Locate the cell with the specified text and output its [x, y] center coordinate. 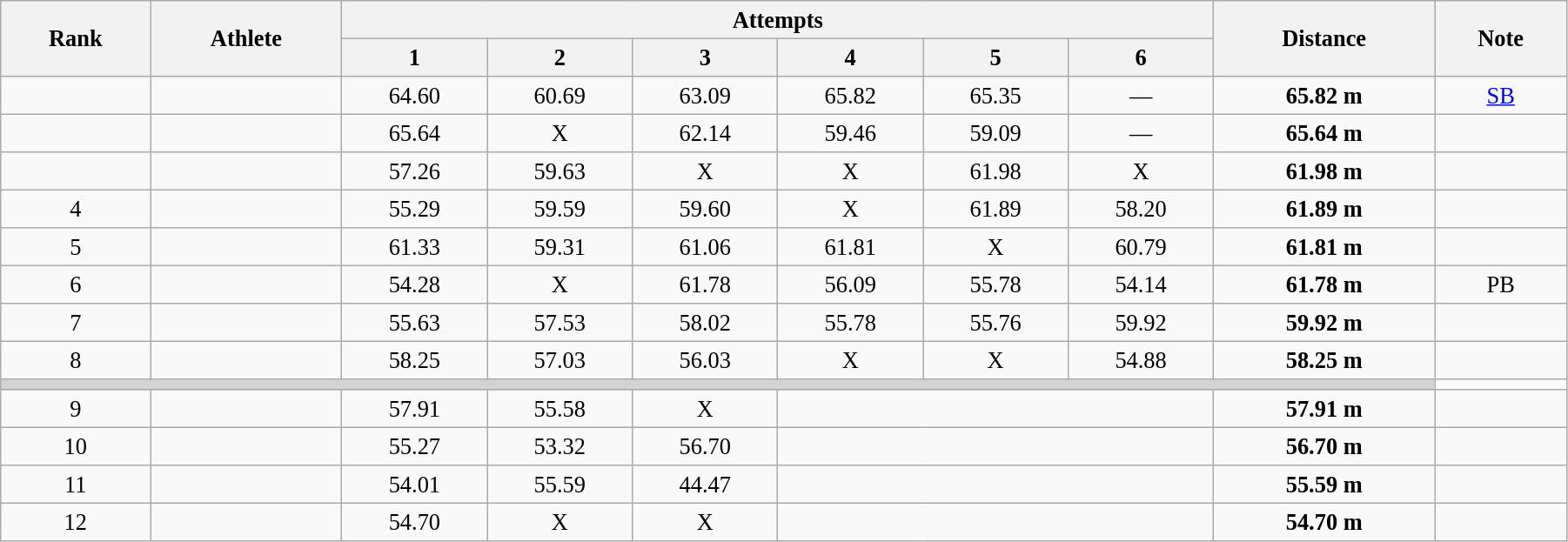
65.64 [414, 133]
56.70 m [1324, 446]
SB [1501, 95]
59.59 [560, 209]
7 [76, 323]
57.91 [414, 409]
10 [76, 446]
61.89 m [1324, 209]
61.89 [995, 209]
54.70 [414, 522]
55.76 [995, 323]
59.60 [705, 209]
61.33 [414, 247]
56.03 [705, 360]
59.63 [560, 171]
55.63 [414, 323]
63.09 [705, 95]
59.46 [851, 133]
61.81 [851, 247]
57.03 [560, 360]
12 [76, 522]
53.32 [560, 446]
54.14 [1142, 284]
56.70 [705, 446]
61.78 [705, 284]
59.09 [995, 133]
62.14 [705, 133]
55.59 [560, 485]
11 [76, 485]
57.91 m [1324, 409]
59.92 m [1324, 323]
54.28 [414, 284]
44.47 [705, 485]
Distance [1324, 38]
61.98 [995, 171]
59.31 [560, 247]
58.25 m [1324, 360]
61.06 [705, 247]
65.82 m [1324, 95]
59.92 [1142, 323]
61.78 m [1324, 284]
65.82 [851, 95]
Athlete [246, 38]
54.70 m [1324, 522]
Rank [76, 38]
55.29 [414, 209]
60.79 [1142, 247]
60.69 [560, 95]
Note [1501, 38]
Attempts [778, 19]
9 [76, 409]
65.35 [995, 95]
58.25 [414, 360]
58.20 [1142, 209]
2 [560, 57]
64.60 [414, 95]
54.88 [1142, 360]
54.01 [414, 485]
57.26 [414, 171]
61.81 m [1324, 247]
55.58 [560, 409]
55.59 m [1324, 485]
55.27 [414, 446]
65.64 m [1324, 133]
57.53 [560, 323]
8 [76, 360]
56.09 [851, 284]
PB [1501, 284]
61.98 m [1324, 171]
3 [705, 57]
1 [414, 57]
58.02 [705, 323]
